Identify which cell holds the provided text, then report its [x, y] central coordinate. 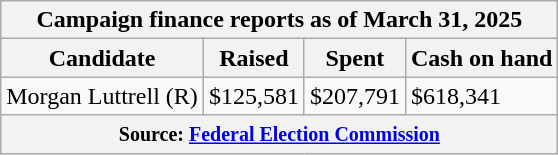
Cash on hand [481, 58]
$207,791 [354, 96]
Source: Federal Election Commission [280, 134]
Raised [254, 58]
Candidate [102, 58]
Campaign finance reports as of March 31, 2025 [280, 20]
$125,581 [254, 96]
Morgan Luttrell (R) [102, 96]
$618,341 [481, 96]
Spent [354, 58]
